Scan for the cell matching the given text and deliver its (x, y) coordinate at center. 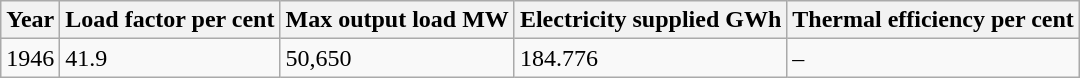
Load factor per cent (170, 20)
Year (30, 20)
1946 (30, 58)
50,650 (397, 58)
Max output load MW (397, 20)
Electricity supplied GWh (650, 20)
– (934, 58)
Thermal efficiency per cent (934, 20)
184.776 (650, 58)
41.9 (170, 58)
